Pinpoint the cell where the given text exists, returning its [x, y] midpoint coordinate. 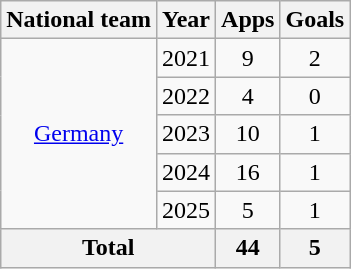
2024 [186, 172]
2022 [186, 96]
16 [248, 172]
National team [79, 20]
44 [248, 248]
10 [248, 134]
0 [315, 96]
2025 [186, 210]
9 [248, 58]
4 [248, 96]
2023 [186, 134]
Total [108, 248]
Year [186, 20]
2021 [186, 58]
Goals [315, 20]
Germany [79, 134]
Apps [248, 20]
2 [315, 58]
